Return [X, Y] of the center of cell containing provided text 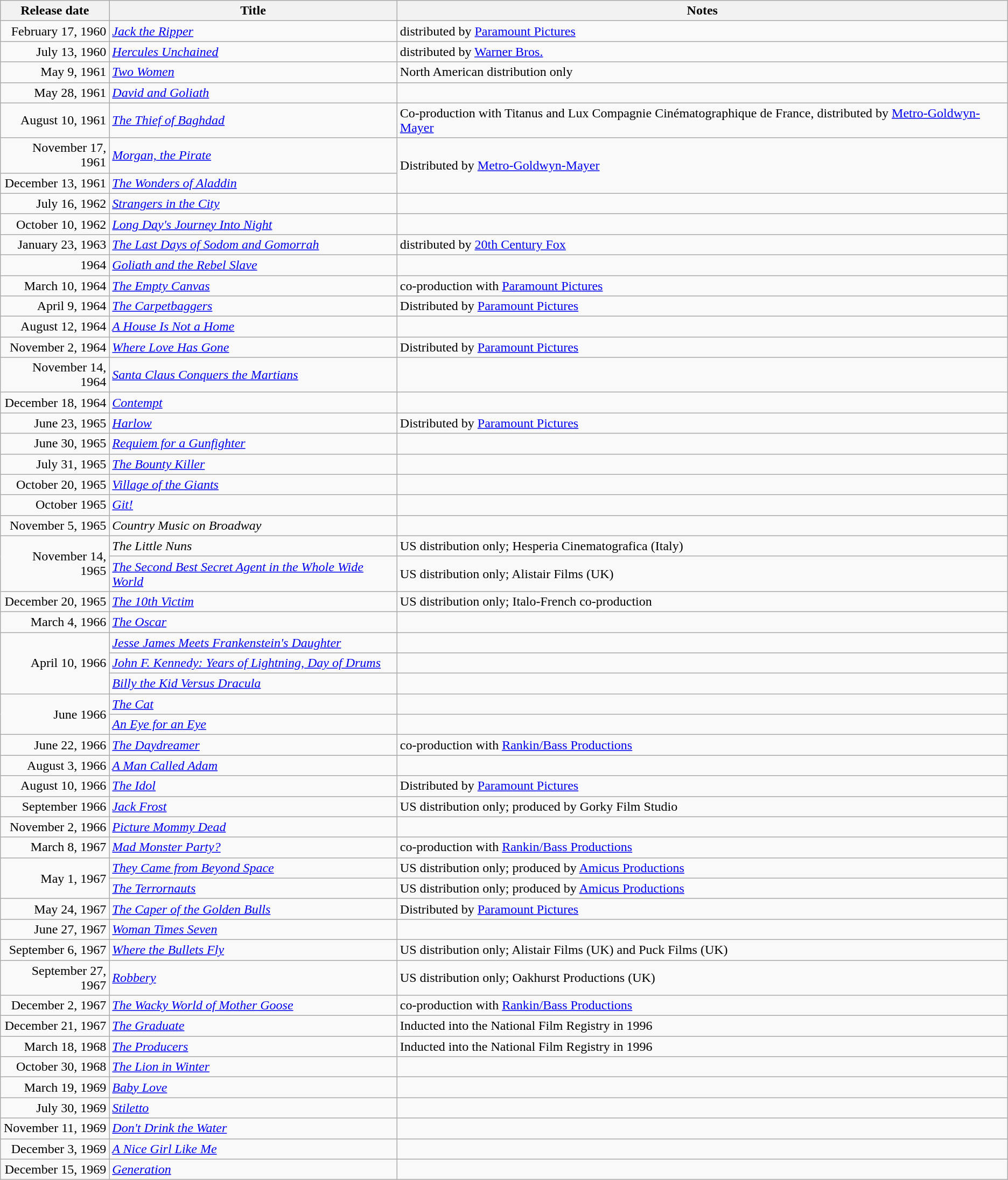
The Thief of Baghdad [253, 121]
Co-production with Titanus and Lux Compagnie Cinématographique de France, distributed by Metro-Goldwyn-Mayer [702, 121]
November 5, 1965 [55, 525]
The Graduate [253, 1026]
1964 [55, 265]
Contempt [253, 403]
David and Goliath [253, 93]
Stiletto [253, 1108]
Baby Love [253, 1087]
November 14, 1964 [55, 375]
Where the Bullets Fly [253, 950]
The Terrornauts [253, 888]
November 11, 1969 [55, 1128]
May 1, 1967 [55, 878]
December 3, 1969 [55, 1149]
The Bounty Killer [253, 464]
The Second Best Secret Agent in the Whole Wide World [253, 574]
The Carpetbaggers [253, 306]
US distribution only; Alistair Films (UK) [702, 574]
December 2, 1967 [55, 1006]
distributed by Warner Bros. [702, 52]
July 30, 1969 [55, 1108]
March 8, 1967 [55, 847]
Billy the Kid Versus Dracula [253, 684]
Long Day's Journey Into Night [253, 224]
The Oscar [253, 622]
A House Is Not a Home [253, 327]
distributed by Paramount Pictures [702, 31]
Morgan, the Pirate [253, 155]
Village of the Giants [253, 484]
The Idol [253, 786]
December 21, 1967 [55, 1026]
June 30, 1965 [55, 444]
Mad Monster Party? [253, 847]
Santa Claus Conquers the Martians [253, 375]
Jack Frost [253, 806]
November 2, 1966 [55, 827]
December 18, 1964 [55, 403]
May 24, 1967 [55, 909]
The Producers [253, 1046]
April 10, 1966 [55, 663]
The Little Nuns [253, 546]
November 17, 1961 [55, 155]
October 1965 [55, 505]
March 4, 1966 [55, 622]
December 20, 1965 [55, 601]
November 2, 1964 [55, 347]
US distribution only; produced by Gorky Film Studio [702, 806]
Woman Times Seven [253, 929]
March 18, 1968 [55, 1046]
The Daydreamer [253, 745]
Hercules Unchained [253, 52]
The Wonders of Aladdin [253, 183]
Jesse James Meets Frankenstein's Daughter [253, 642]
A Nice Girl Like Me [253, 1149]
US distribution only; Oakhurst Productions (UK) [702, 978]
An Eye for an Eye [253, 725]
April 9, 1964 [55, 306]
Robbery [253, 978]
June 22, 1966 [55, 745]
North American distribution only [702, 72]
February 17, 1960 [55, 31]
December 15, 1969 [55, 1169]
Requiem for a Gunfighter [253, 444]
July 31, 1965 [55, 464]
March 19, 1969 [55, 1087]
Strangers in the City [253, 203]
August 3, 1966 [55, 765]
July 13, 1960 [55, 52]
Country Music on Broadway [253, 525]
Distributed by Metro-Goldwyn-Mayer [702, 166]
June 27, 1967 [55, 929]
distributed by 20th Century Fox [702, 244]
Generation [253, 1169]
US distribution only; Alistair Films (UK) and Puck Films (UK) [702, 950]
March 10, 1964 [55, 286]
Jack the Ripper [253, 31]
US distribution only; Italo-French co-production [702, 601]
The Caper of the Golden Bulls [253, 909]
October 10, 1962 [55, 224]
September 27, 1967 [55, 978]
Two Women [253, 72]
Title [253, 11]
Release date [55, 11]
August 10, 1961 [55, 121]
Picture Mommy Dead [253, 827]
US distribution only; Hesperia Cinematografica (Italy) [702, 546]
October 30, 1968 [55, 1067]
August 10, 1966 [55, 786]
A Man Called Adam [253, 765]
Goliath and the Rebel Slave [253, 265]
June 23, 1965 [55, 423]
November 14, 1965 [55, 563]
December 13, 1961 [55, 183]
John F. Kennedy: Years of Lightning, Day of Drums [253, 663]
Where Love Has Gone [253, 347]
The 10th Victim [253, 601]
co-production with Paramount Pictures [702, 286]
May 28, 1961 [55, 93]
Git! [253, 505]
January 23, 1963 [55, 244]
August 12, 1964 [55, 327]
The Cat [253, 704]
The Wacky World of Mother Goose [253, 1006]
The Empty Canvas [253, 286]
Harlow [253, 423]
October 20, 1965 [55, 484]
July 16, 1962 [55, 203]
September 6, 1967 [55, 950]
June 1966 [55, 714]
Notes [702, 11]
May 9, 1961 [55, 72]
The Last Days of Sodom and Gomorrah [253, 244]
Don't Drink the Water [253, 1128]
They Came from Beyond Space [253, 868]
The Lion in Winter [253, 1067]
September 1966 [55, 806]
